From the cell containing the given text, extract its center point as (X, Y) coordinate. 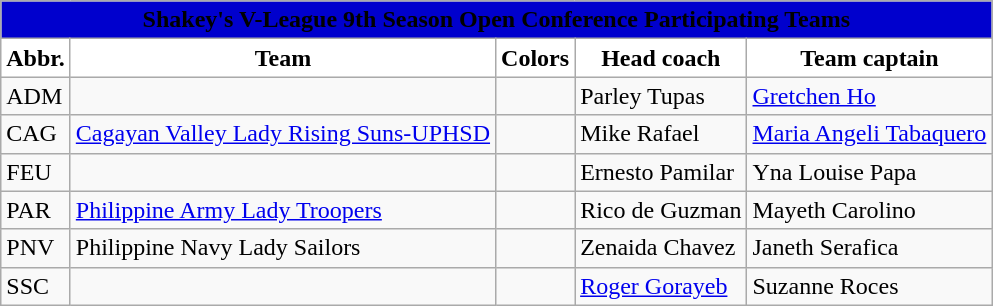
Colors (536, 58)
Zenaida Chavez (661, 248)
Cagayan Valley Lady Rising Suns-UPHSD (282, 134)
Abbr. (36, 58)
Suzanne Roces (870, 286)
PAR (36, 210)
Philippine Navy Lady Sailors (282, 248)
Gretchen Ho (870, 96)
Mayeth Carolino (870, 210)
Yna Louise Papa (870, 172)
Team captain (870, 58)
Head coach (661, 58)
Maria Angeli Tabaquero (870, 134)
Parley Tupas (661, 96)
Roger Gorayeb (661, 286)
Team (282, 58)
Rico de Guzman (661, 210)
CAG (36, 134)
ADM (36, 96)
Shakey's V-League 9th Season Open Conference Participating Teams (496, 20)
Philippine Army Lady Troopers (282, 210)
Janeth Serafica (870, 248)
Ernesto Pamilar (661, 172)
PNV (36, 248)
FEU (36, 172)
Mike Rafael (661, 134)
SSC (36, 286)
